Output the [x, y] coordinate of the center of the cell containing the given text.  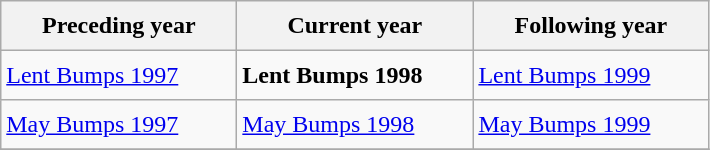
Lent Bumps 1998 [355, 75]
Current year [355, 26]
Lent Bumps 1997 [119, 75]
May Bumps 1999 [591, 125]
Lent Bumps 1999 [591, 75]
May Bumps 1998 [355, 125]
Following year [591, 26]
Preceding year [119, 26]
May Bumps 1997 [119, 125]
